Provide the [X, Y] coordinate of the cell's center where the given text is located.  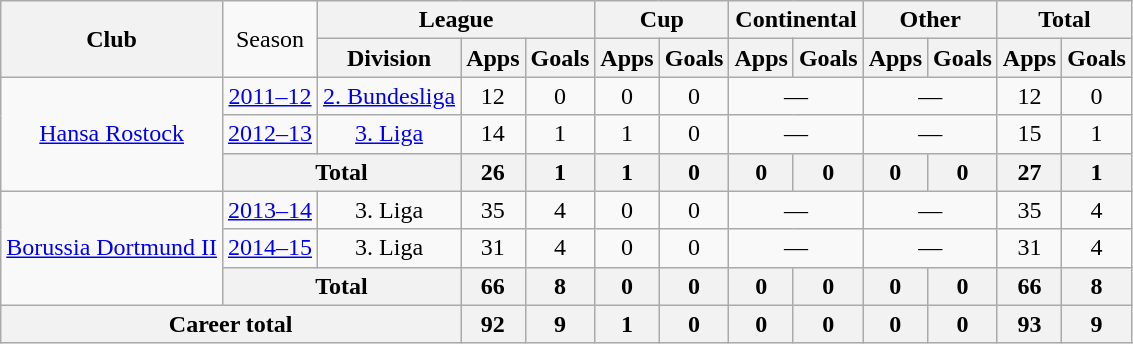
15 [1029, 134]
2011–12 [270, 96]
14 [493, 134]
Other [930, 20]
2012–13 [270, 134]
Borussia Dortmund II [112, 248]
26 [493, 172]
League [456, 20]
Club [112, 39]
Continental [796, 20]
Career total [231, 324]
Hansa Rostock [112, 134]
Division [390, 58]
93 [1029, 324]
2013–14 [270, 210]
Season [270, 39]
2. Bundesliga [390, 96]
Cup [662, 20]
92 [493, 324]
2014–15 [270, 248]
27 [1029, 172]
